Identify which cell holds the provided text, then report its (x, y) central coordinate. 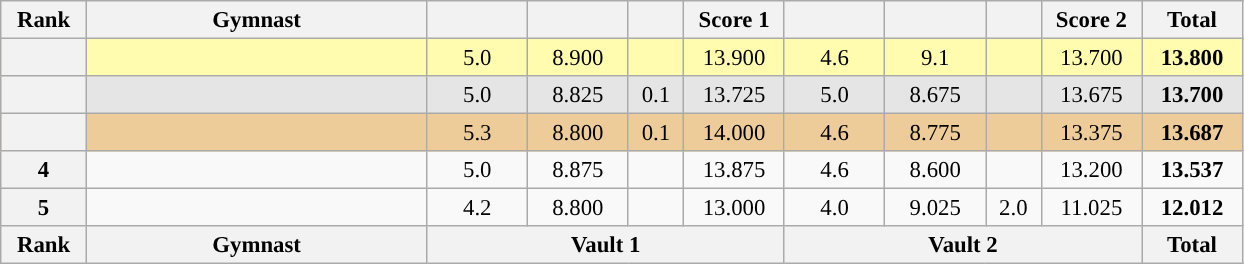
13.687 (1192, 133)
2.0 (1014, 208)
13.000 (734, 208)
9.025 (936, 208)
4 (44, 170)
5.3 (478, 133)
13.900 (734, 58)
13.375 (1092, 133)
8.875 (578, 170)
12.012 (1192, 208)
Score 2 (1092, 20)
11.025 (1092, 208)
13.675 (1092, 95)
5 (44, 208)
8.600 (936, 170)
4.2 (478, 208)
9.1 (936, 58)
8.675 (936, 95)
8.775 (936, 133)
Vault 2 (962, 245)
13.725 (734, 95)
14.000 (734, 133)
13.875 (734, 170)
13.200 (1092, 170)
8.900 (578, 58)
Score 1 (734, 20)
13.537 (1192, 170)
4.0 (834, 208)
Vault 1 (606, 245)
13.800 (1192, 58)
8.825 (578, 95)
